From the cell containing the given text, extract its center point as [x, y] coordinate. 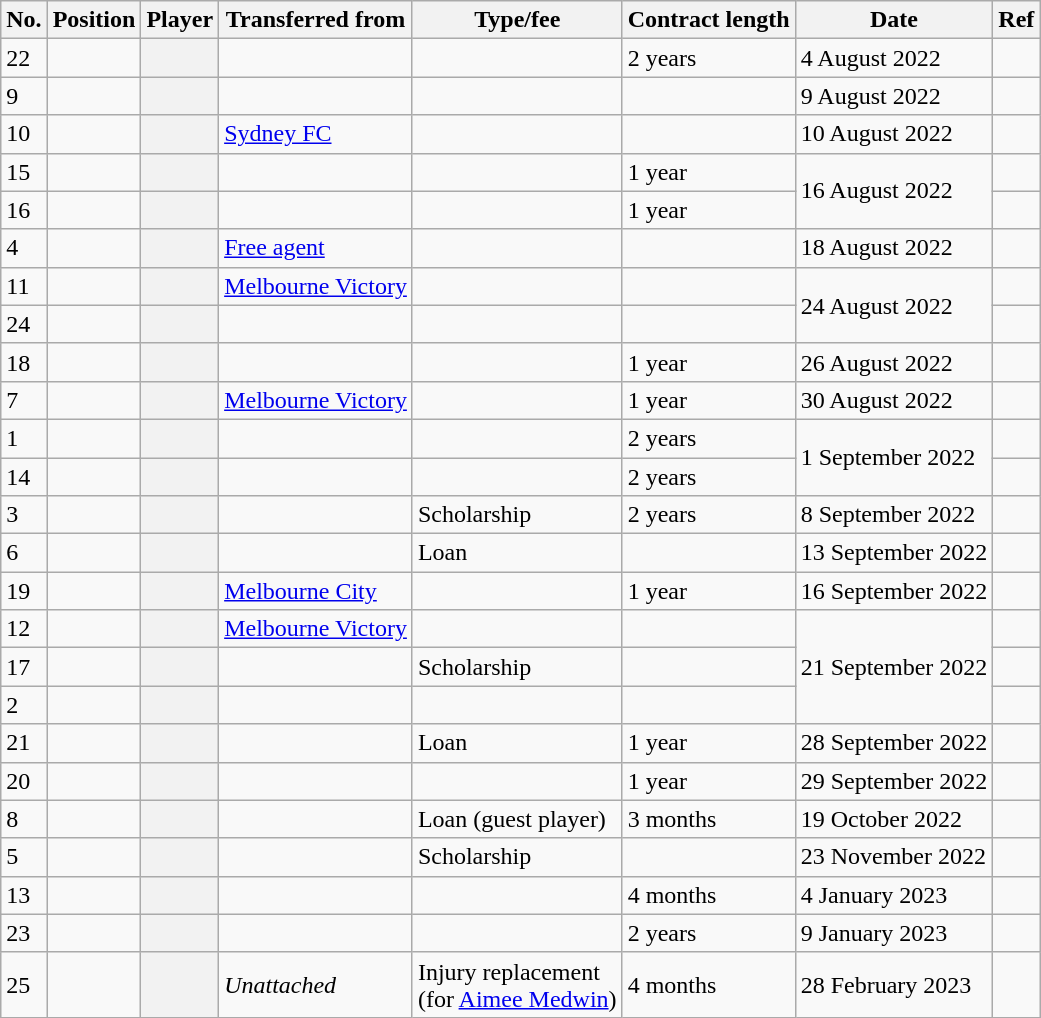
22 [24, 58]
28 September 2022 [894, 743]
13 September 2022 [894, 553]
4 January 2023 [894, 895]
Melbourne City [316, 591]
1 [24, 438]
16 [24, 210]
21 September 2022 [894, 667]
Type/fee [517, 20]
Unattached [316, 984]
16 September 2022 [894, 591]
18 August 2022 [894, 248]
29 September 2022 [894, 781]
17 [24, 667]
Date [894, 20]
16 August 2022 [894, 191]
13 [24, 895]
9 August 2022 [894, 96]
6 [24, 553]
No. [24, 20]
25 [24, 984]
8 September 2022 [894, 515]
20 [24, 781]
19 [24, 591]
Loan (guest player) [517, 819]
Transferred from [316, 20]
Sydney FC [316, 134]
12 [24, 629]
Player [180, 20]
Ref [1016, 20]
28 February 2023 [894, 984]
Injury replacement (for Aimee Medwin) [517, 984]
23 November 2022 [894, 857]
4 [24, 248]
3 months [708, 819]
3 [24, 515]
Free agent [316, 248]
21 [24, 743]
1 September 2022 [894, 457]
18 [24, 362]
9 [24, 96]
19 October 2022 [894, 819]
14 [24, 477]
5 [24, 857]
24 August 2022 [894, 305]
7 [24, 400]
23 [24, 933]
26 August 2022 [894, 362]
10 [24, 134]
8 [24, 819]
Position [94, 20]
24 [24, 324]
30 August 2022 [894, 400]
9 January 2023 [894, 933]
4 August 2022 [894, 58]
15 [24, 172]
Contract length [708, 20]
10 August 2022 [894, 134]
11 [24, 286]
2 [24, 705]
